Identify which cell holds the provided text, then report its (x, y) central coordinate. 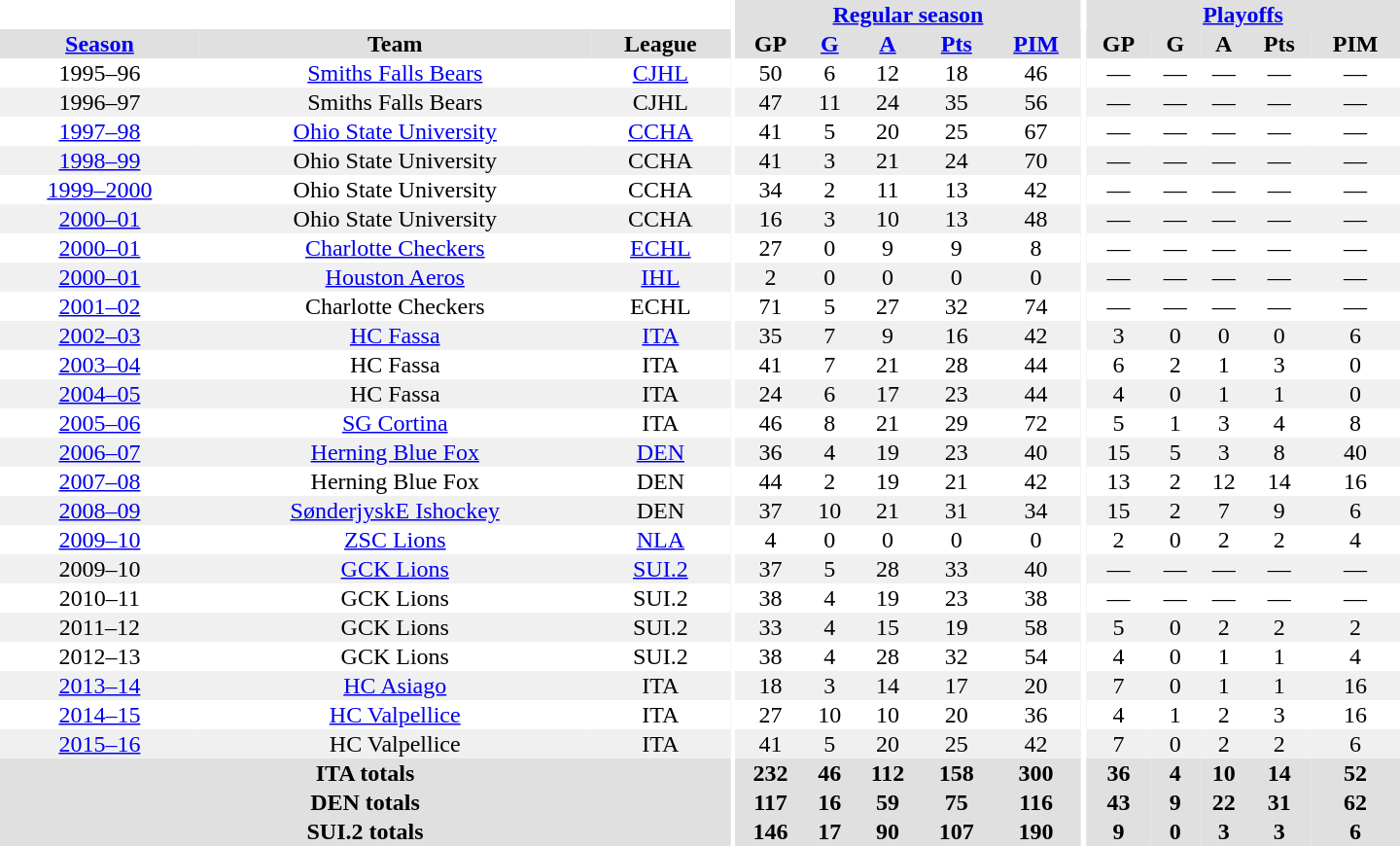
2001–02 (99, 306)
DEN totals (366, 802)
43 (1118, 802)
1999–2000 (99, 190)
300 (1036, 773)
107 (957, 831)
90 (888, 831)
190 (1036, 831)
1995–96 (99, 73)
2006–07 (99, 452)
58 (1036, 627)
1996–97 (99, 102)
75 (957, 802)
Playoffs (1242, 15)
2008–09 (99, 511)
2003–04 (99, 365)
2010–11 (99, 598)
232 (771, 773)
SønderjyskE Ishockey (395, 511)
HC Asiago (395, 686)
2012–13 (99, 656)
59 (888, 802)
League (661, 44)
Season (99, 44)
ITA totals (366, 773)
158 (957, 773)
112 (888, 773)
2007–08 (99, 481)
ZSC Lions (395, 540)
146 (771, 831)
56 (1036, 102)
Team (395, 44)
54 (1036, 656)
1997–98 (99, 131)
NLA (661, 540)
22 (1224, 802)
2004–05 (99, 394)
2015–16 (99, 744)
2005–06 (99, 423)
117 (771, 802)
Regular season (908, 15)
29 (957, 423)
2013–14 (99, 686)
47 (771, 102)
2011–12 (99, 627)
62 (1355, 802)
72 (1036, 423)
2002–03 (99, 335)
52 (1355, 773)
SG Cortina (395, 423)
74 (1036, 306)
48 (1036, 219)
67 (1036, 131)
50 (771, 73)
116 (1036, 802)
2014–15 (99, 715)
Houston Aeros (395, 277)
IHL (661, 277)
71 (771, 306)
SUI.2 totals (366, 831)
1998–99 (99, 160)
70 (1036, 160)
